Return the [X, Y] coordinate for the center point of the cell that contains the specified text.  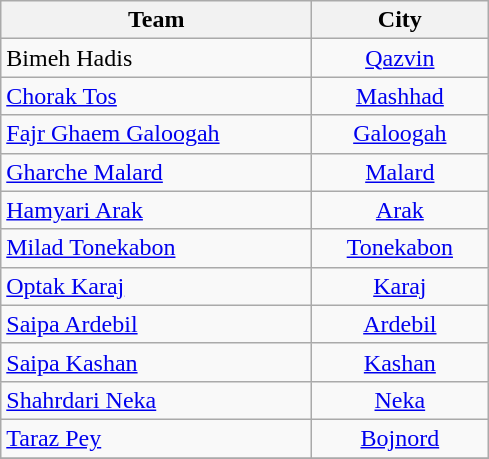
Fajr Ghaem Galoogah [156, 134]
Bojnord [400, 438]
Saipa Ardebil [156, 324]
Milad Tonekabon [156, 248]
Chorak Tos [156, 96]
Tonekabon [400, 248]
Ardebil [400, 324]
Qazvin [400, 58]
Team [156, 20]
Hamyari Arak [156, 210]
Malard [400, 172]
Bimeh Hadis [156, 58]
Arak [400, 210]
Mashhad [400, 96]
Galoogah [400, 134]
Neka [400, 400]
Gharche Malard [156, 172]
Kashan [400, 362]
Karaj [400, 286]
Shahrdari Neka [156, 400]
City [400, 20]
Saipa Kashan [156, 362]
Taraz Pey [156, 438]
Optak Karaj [156, 286]
